Return the [x, y] coordinate for the center point of the cell that contains the specified text.  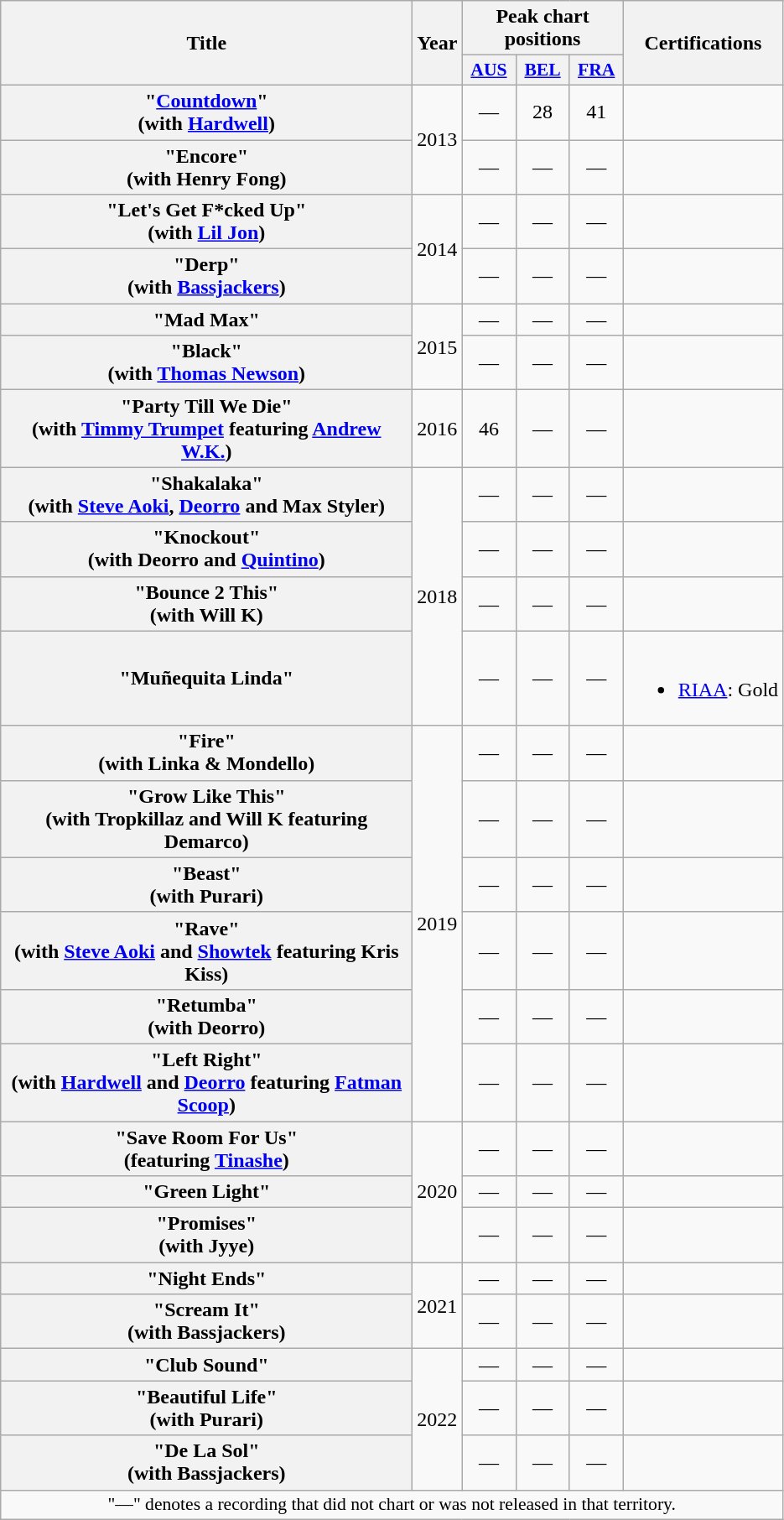
"Black"(with Thomas Newson) [206, 362]
"Scream It" (with Bassjackers) [206, 1322]
"Beautiful Life" (with Purari) [206, 1408]
"Retumba"(with Deorro) [206, 1017]
"—" denotes a recording that did not chart or was not released in that territory. [392, 1505]
"Grow Like This"(with Tropkillaz and Will K featuring Demarco) [206, 819]
2022 [438, 1419]
Year [438, 44]
"Beast"(with Purari) [206, 884]
"Let's Get F*cked Up"(with Lil Jon) [206, 221]
"Promises" (with Jyye) [206, 1235]
2016 [438, 429]
BEL [543, 70]
2019 [438, 923]
FRA [596, 70]
"Night Ends" [206, 1278]
"Muñequita Linda" [206, 678]
"Countdown"(with Hardwell) [206, 112]
2021 [438, 1305]
AUS [489, 70]
"Bounce 2 This"(with Will K) [206, 604]
"Shakalaka"(with Steve Aoki, Deorro and Max Styler) [206, 495]
2014 [438, 249]
2018 [438, 596]
"Club Sound" [206, 1365]
RIAA: Gold [703, 678]
"Save Room For Us"(featuring Tinashe) [206, 1148]
Certifications [703, 44]
41 [596, 112]
Peak chart positions [543, 29]
"Fire"(with Linka & Mondello) [206, 753]
"Mad Max" [206, 320]
46 [489, 429]
2020 [438, 1191]
"Party Till We Die"(with Timmy Trumpet featuring Andrew W.K.) [206, 429]
"De La Sol" (with Bassjackers) [206, 1463]
2013 [438, 139]
Title [206, 44]
"Derp"(with Bassjackers) [206, 277]
"Left Right"(with Hardwell and Deorro featuring Fatman Scoop) [206, 1082]
"Green Light" [206, 1192]
28 [543, 112]
"Knockout"(with Deorro and Quintino) [206, 549]
"Rave"(with Steve Aoki and Showtek featuring Kris Kiss) [206, 950]
2015 [438, 347]
"Encore"(with Henry Fong) [206, 166]
